Provide the [x, y] coordinate of the cell's center where the given text is located.  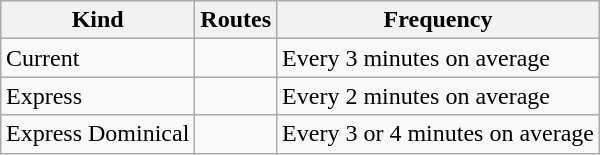
Every 3 minutes on average [438, 58]
Every 2 minutes on average [438, 96]
Kind [97, 20]
Current [97, 58]
Every 3 or 4 minutes on average [438, 134]
Routes [236, 20]
Frequency [438, 20]
Express Dominical [97, 134]
Express [97, 96]
